Provide the [X, Y] coordinate of the cell's center where the given text is located.  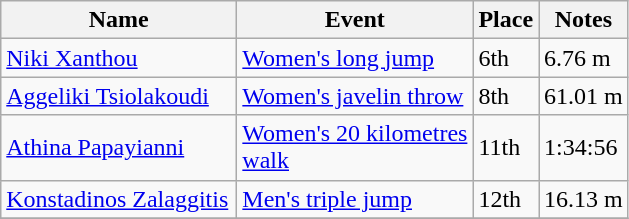
Women's javelin throw [355, 96]
11th [506, 148]
16.13 m [584, 199]
Event [355, 20]
Niki Xanthou [119, 58]
Place [506, 20]
6th [506, 58]
6.76 m [584, 58]
Women's long jump [355, 58]
12th [506, 199]
8th [506, 96]
Men's triple jump [355, 199]
Women's 20 kilometres walk [355, 148]
61.01 m [584, 96]
Aggeliki Tsiolakoudi [119, 96]
Athina Papayianni [119, 148]
Notes [584, 20]
Konstadinos Zalaggitis [119, 199]
Name [119, 20]
1:34:56 [584, 148]
